For the text-containing cell, return its midpoint in (x, y) coordinate format. 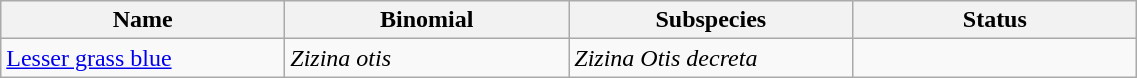
Name (143, 20)
Subspecies (711, 20)
Binomial (427, 20)
Lesser grass blue (143, 58)
Zizina Otis decreta (711, 58)
Status (995, 20)
Zizina otis (427, 58)
